Search for the cell housing the specified text and yield its (x, y) center coordinate. 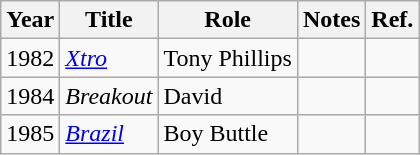
Xtro (109, 58)
Tony Phillips (228, 58)
Breakout (109, 96)
Year (30, 20)
1982 (30, 58)
Role (228, 20)
Title (109, 20)
Boy Buttle (228, 134)
Notes (331, 20)
1984 (30, 96)
Ref. (392, 20)
Brazil (109, 134)
1985 (30, 134)
David (228, 96)
